Locate the cell with the specified text and output its [X, Y] center coordinate. 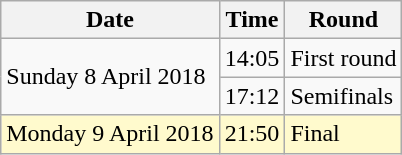
Date [110, 20]
17:12 [252, 96]
Semifinals [344, 96]
Sunday 8 April 2018 [110, 77]
21:50 [252, 134]
First round [344, 58]
Round [344, 20]
Monday 9 April 2018 [110, 134]
Final [344, 134]
Time [252, 20]
14:05 [252, 58]
